Determine the [x, y] coordinate at the center of the cell enclosing the given text.  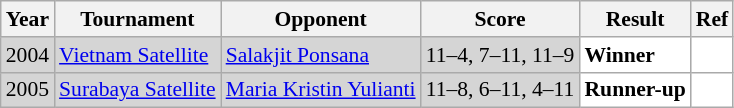
Maria Kristin Yulianti [321, 90]
Runner-up [634, 90]
Score [500, 19]
Vietnam Satellite [138, 55]
Salakjit Ponsana [321, 55]
11–4, 7–11, 11–9 [500, 55]
2004 [28, 55]
Opponent [321, 19]
Year [28, 19]
Winner [634, 55]
2005 [28, 90]
Surabaya Satellite [138, 90]
Result [634, 19]
11–8, 6–11, 4–11 [500, 90]
Tournament [138, 19]
Ref [712, 19]
